Detect which cell encompasses the target text, then output its [X, Y] center coordinate. 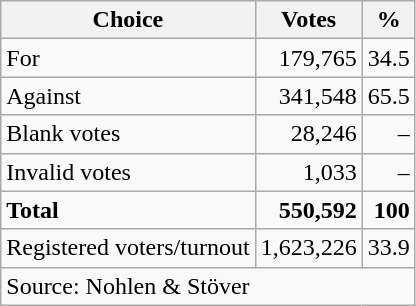
Against [128, 96]
28,246 [308, 134]
65.5 [388, 96]
33.9 [388, 248]
34.5 [388, 58]
100 [388, 210]
Blank votes [128, 134]
1,623,226 [308, 248]
Registered voters/turnout [128, 248]
Source: Nohlen & Stöver [208, 286]
1,033 [308, 172]
550,592 [308, 210]
Choice [128, 20]
% [388, 20]
For [128, 58]
Invalid votes [128, 172]
341,548 [308, 96]
Total [128, 210]
179,765 [308, 58]
Votes [308, 20]
